Search for the cell housing the specified text and yield its (x, y) center coordinate. 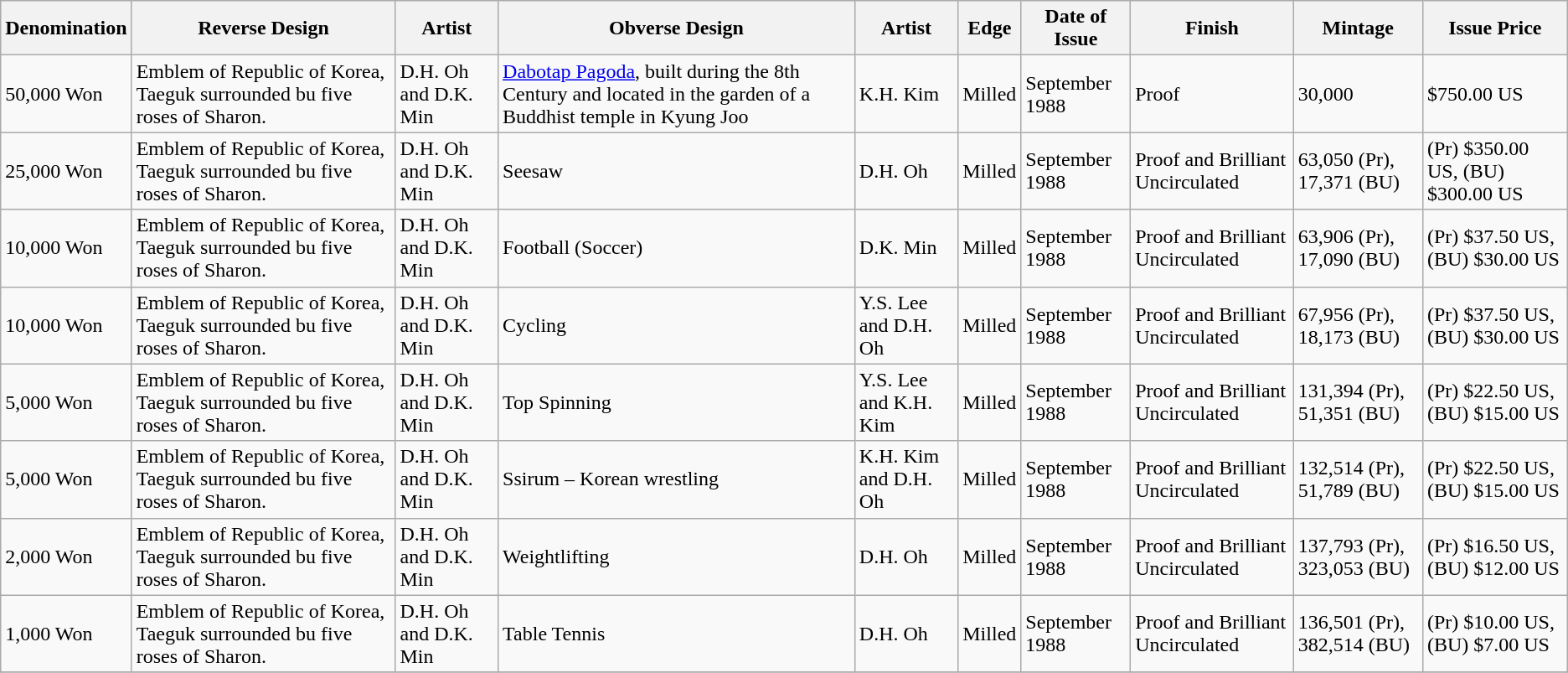
30,000 (1358, 94)
2,000 Won (66, 557)
Obverse Design (677, 28)
25,000 Won (66, 171)
Y.S. Lee and D.H. Oh (906, 325)
131,394 (Pr), 51,351 (BU) (1358, 402)
Date of Issue (1075, 28)
132,514 (Pr), 51,789 (BU) (1358, 479)
Dabotap Pagoda, built during the 8th Century and located in the garden of a Buddhist temple in Kyung Joo (677, 94)
$750.00 US (1494, 94)
Seesaw (677, 171)
Edge (990, 28)
Cycling (677, 325)
137,793 (Pr), 323,053 (BU) (1358, 557)
Ssirum – Korean wrestling (677, 479)
(Pr) $16.50 US, (BU) $12.00 US (1494, 557)
Top Spinning (677, 402)
Table Tennis (677, 634)
Proof (1212, 94)
Weightlifting (677, 557)
Issue Price (1494, 28)
(Pr) $350.00 US, (BU) $300.00 US (1494, 171)
50,000 Won (66, 94)
1,000 Won (66, 634)
Finish (1212, 28)
63,050 (Pr), 17,371 (BU) (1358, 171)
Football (Soccer) (677, 248)
136,501 (Pr), 382,514 (BU) (1358, 634)
67,956 (Pr), 18,173 (BU) (1358, 325)
Reverse Design (263, 28)
K.H. Kim (906, 94)
Mintage (1358, 28)
Denomination (66, 28)
D.K. Min (906, 248)
Y.S. Lee and K.H. Kim (906, 402)
(Pr) $10.00 US, (BU) $7.00 US (1494, 634)
63,906 (Pr), 17,090 (BU) (1358, 248)
K.H. Kim and D.H. Oh (906, 479)
